Pinpoint the cell where the given text exists, returning its [X, Y] midpoint coordinate. 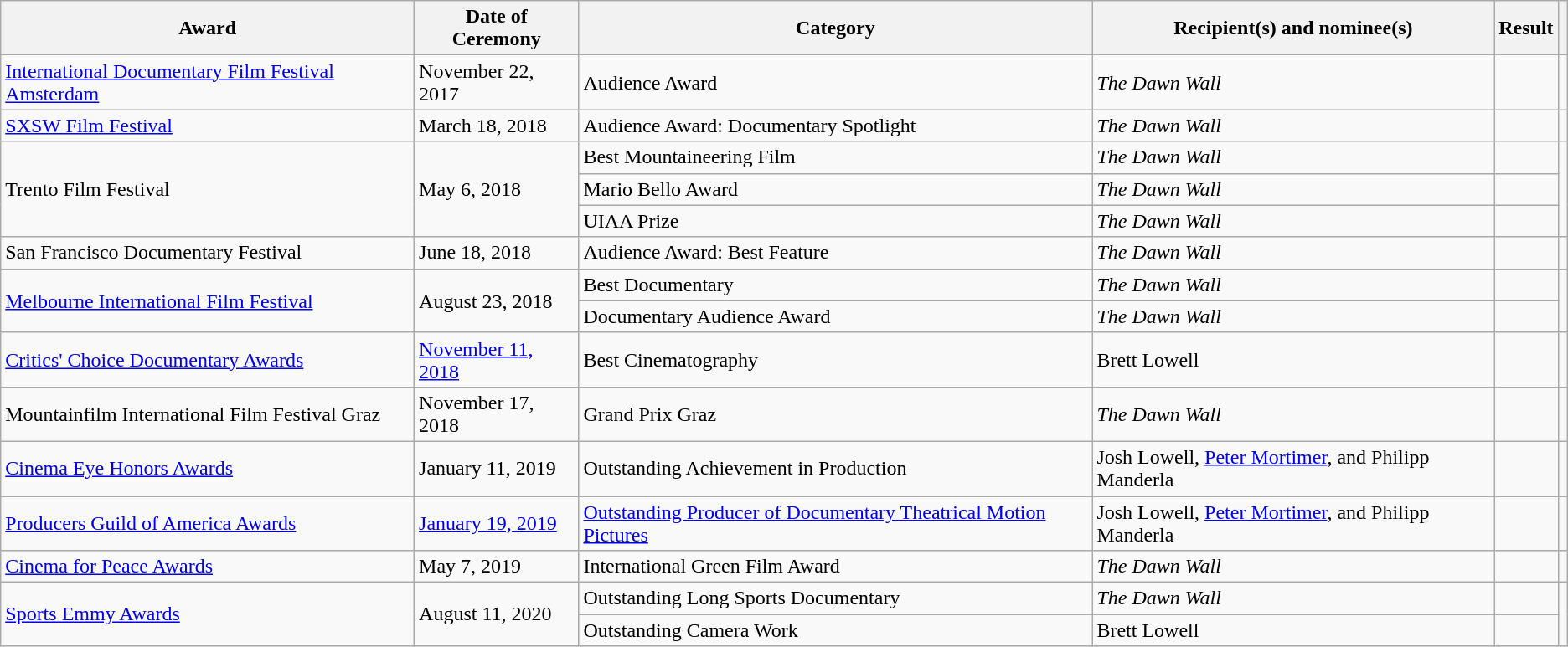
UIAA Prize [836, 221]
SXSW Film Festival [208, 126]
International Green Film Award [836, 567]
Outstanding Producer of Documentary Theatrical Motion Pictures [836, 522]
Best Mountaineering Film [836, 157]
Audience Award: Documentary Spotlight [836, 126]
Melbourne International Film Festival [208, 300]
Audience Award: Best Feature [836, 253]
August 11, 2020 [497, 614]
May 7, 2019 [497, 567]
Best Documentary [836, 285]
August 23, 2018 [497, 300]
November 22, 2017 [497, 82]
November 11, 2018 [497, 360]
Best Cinematography [836, 360]
Outstanding Long Sports Documentary [836, 598]
June 18, 2018 [497, 253]
Cinema Eye Honors Awards [208, 469]
January 11, 2019 [497, 469]
Result [1526, 28]
Critics' Choice Documentary Awards [208, 360]
May 6, 2018 [497, 189]
Mario Bello Award [836, 189]
San Francisco Documentary Festival [208, 253]
Cinema for Peace Awards [208, 567]
Recipient(s) and nominee(s) [1293, 28]
Mountainfilm International Film Festival Graz [208, 413]
January 19, 2019 [497, 522]
Grand Prix Graz [836, 413]
Date of Ceremony [497, 28]
Outstanding Camera Work [836, 630]
Trento Film Festival [208, 189]
Documentary Audience Award [836, 316]
Outstanding Achievement in Production [836, 469]
Award [208, 28]
International Documentary Film Festival Amsterdam [208, 82]
March 18, 2018 [497, 126]
Audience Award [836, 82]
November 17, 2018 [497, 413]
Sports Emmy Awards [208, 614]
Category [836, 28]
Producers Guild of America Awards [208, 522]
